Extract the (X, Y) coordinate from the center of the cell holding the provided text.  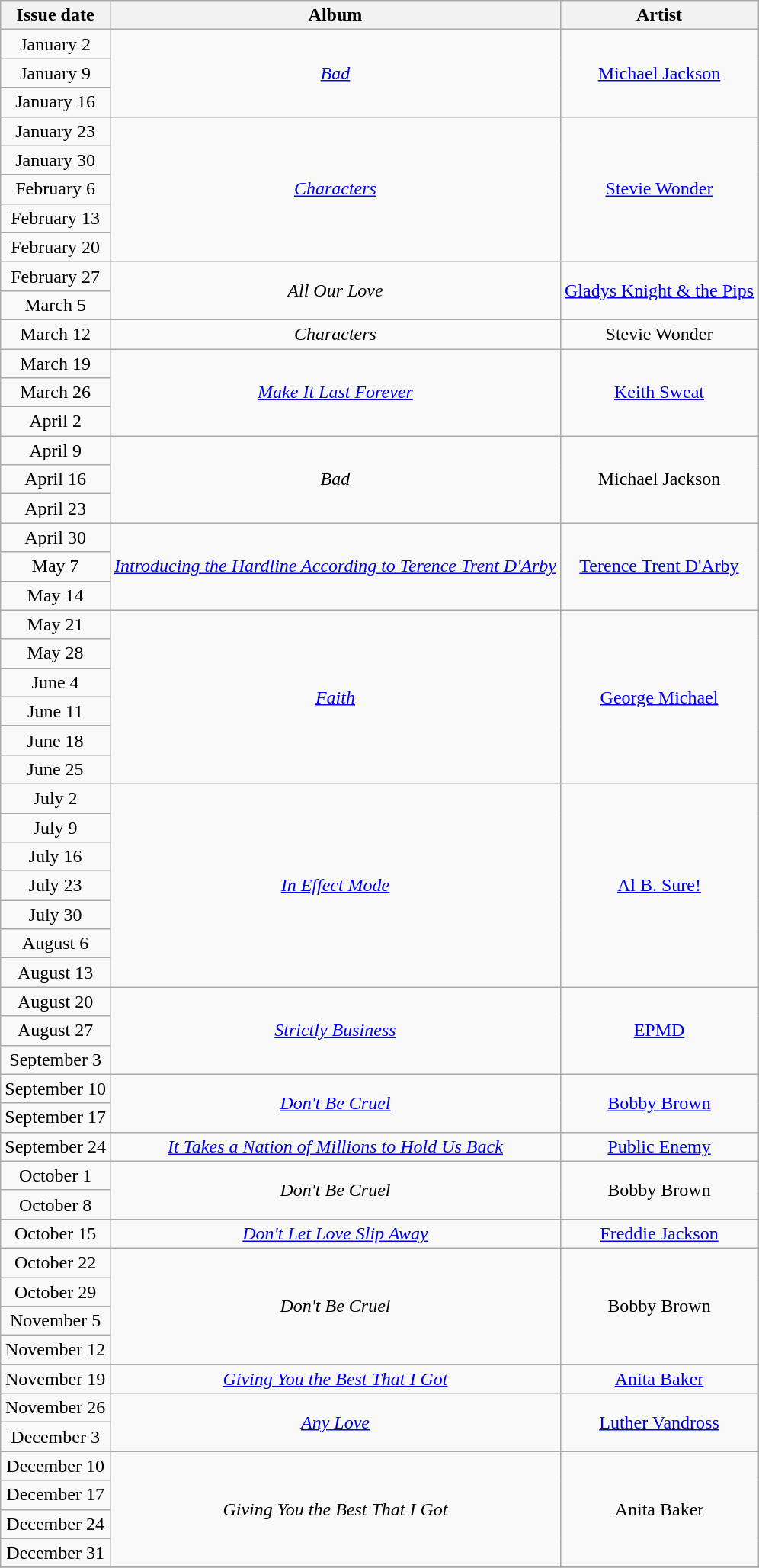
July 30 (56, 915)
August 20 (56, 1002)
In Effect Mode (335, 885)
February 13 (56, 218)
June 11 (56, 711)
April 16 (56, 479)
April 9 (56, 451)
March 5 (56, 305)
Freddie Jackson (658, 1233)
Artist (658, 15)
December 3 (56, 1437)
Faith (335, 697)
July 23 (56, 886)
Make It Last Forever (335, 393)
January 9 (56, 73)
December 24 (56, 1524)
All Our Love (335, 290)
June 18 (56, 740)
March 19 (56, 364)
Al B. Sure! (658, 885)
December 17 (56, 1495)
March 26 (56, 393)
April 2 (56, 422)
January 23 (56, 131)
August 13 (56, 973)
It Takes a Nation of Millions to Hold Us Back (335, 1146)
November 5 (56, 1321)
January 2 (56, 44)
September 17 (56, 1117)
March 12 (56, 334)
May 14 (56, 595)
April 23 (56, 508)
May 7 (56, 566)
Don't Let Love Slip Away (335, 1233)
December 31 (56, 1553)
November 12 (56, 1350)
November 19 (56, 1379)
September 10 (56, 1089)
September 24 (56, 1146)
Gladys Knight & the Pips (658, 290)
June 4 (56, 682)
Issue date (56, 15)
August 6 (56, 944)
February 6 (56, 189)
October 1 (56, 1175)
Introducing the Hardline According to Terence Trent D'Arby (335, 566)
August 27 (56, 1031)
Any Love (335, 1422)
Strictly Business (335, 1031)
December 10 (56, 1466)
July 2 (56, 798)
February 27 (56, 276)
October 29 (56, 1292)
October 22 (56, 1262)
May 21 (56, 624)
January 30 (56, 160)
October 8 (56, 1204)
EPMD (658, 1031)
Public Enemy (658, 1146)
June 25 (56, 769)
January 16 (56, 102)
July 16 (56, 857)
George Michael (658, 697)
September 3 (56, 1060)
July 9 (56, 827)
May 28 (56, 653)
Album (335, 15)
November 26 (56, 1408)
October 15 (56, 1233)
April 30 (56, 537)
Terence Trent D'Arby (658, 566)
February 20 (56, 247)
Keith Sweat (658, 393)
Luther Vandross (658, 1422)
